Return the [x, y] coordinate for the center point of the cell that contains the specified text.  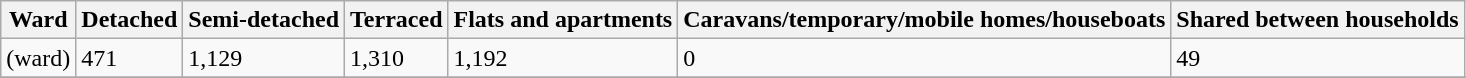
Ward [38, 20]
1,310 [396, 58]
1,129 [264, 58]
Shared between households [1318, 20]
49 [1318, 58]
471 [130, 58]
0 [924, 58]
Caravans/temporary/mobile homes/houseboats [924, 20]
(ward) [38, 58]
Detached [130, 20]
Semi-detached [264, 20]
Flats and apartments [563, 20]
Terraced [396, 20]
1,192 [563, 58]
